Pinpoint the cell where the given text exists, returning its (X, Y) midpoint coordinate. 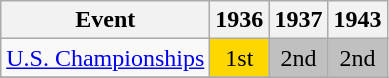
U.S. Championships (106, 58)
1st (240, 58)
1936 (240, 20)
Event (106, 20)
1937 (298, 20)
1943 (358, 20)
